Identify which cell holds the provided text, then report its [X, Y] central coordinate. 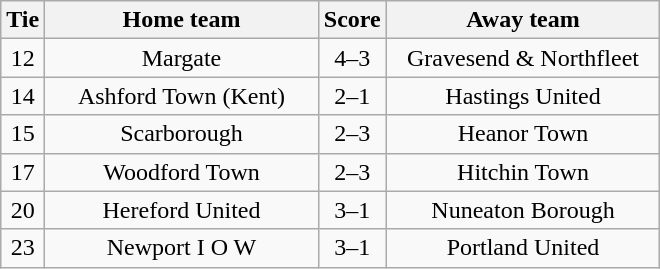
14 [23, 96]
Hereford United [182, 210]
Hitchin Town [523, 172]
Heanor Town [523, 134]
15 [23, 134]
Portland United [523, 248]
2–1 [352, 96]
Woodford Town [182, 172]
17 [23, 172]
Tie [23, 20]
Newport I O W [182, 248]
Gravesend & Northfleet [523, 58]
Margate [182, 58]
Nuneaton Borough [523, 210]
12 [23, 58]
Scarborough [182, 134]
23 [23, 248]
Ashford Town (Kent) [182, 96]
20 [23, 210]
Home team [182, 20]
Hastings United [523, 96]
4–3 [352, 58]
Away team [523, 20]
Score [352, 20]
